Search for the cell housing the specified text and yield its [x, y] center coordinate. 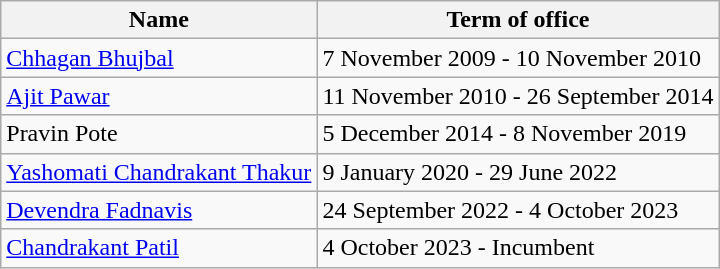
11 November 2010 - 26 September 2014 [518, 96]
24 September 2022 - 4 October 2023 [518, 210]
4 October 2023 - Incumbent [518, 248]
Devendra Fadnavis [159, 210]
Chandrakant Patil [159, 248]
Term of office [518, 20]
7 November 2009 - 10 November 2010 [518, 58]
Yashomati Chandrakant Thakur [159, 172]
5 December 2014 - 8 November 2019 [518, 134]
Chhagan Bhujbal [159, 58]
Name [159, 20]
Ajit Pawar [159, 96]
9 January 2020 - 29 June 2022 [518, 172]
Pravin Pote [159, 134]
